Find where the given text appears and provide that cell's center as (X, Y) coordinate. 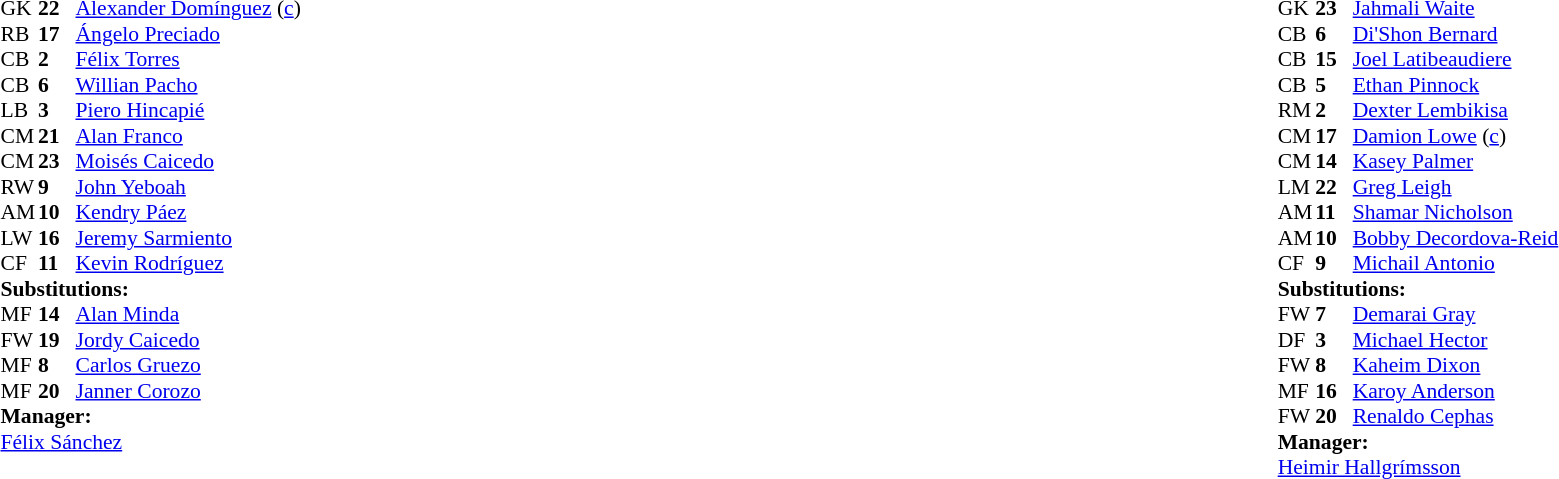
Kaheim Dixon (1456, 365)
LM (1297, 187)
Damion Lowe (c) (1456, 136)
RB (19, 34)
Joel Latibeaudiere (1456, 59)
Ethan Pinnock (1456, 85)
19 (57, 340)
Shamar Nicholson (1456, 213)
21 (57, 136)
Piero Hincapié (188, 111)
Jeremy Sarmiento (188, 238)
Michail Antonio (1456, 263)
22 (1334, 187)
LW (19, 238)
Kendry Páez (188, 213)
John Yeboah (188, 187)
Michael Hector (1456, 340)
Demarai Gray (1456, 315)
Alan Minda (188, 315)
Moisés Caicedo (188, 161)
Alan Franco (188, 136)
Bobby Decordova-Reid (1456, 238)
15 (1334, 59)
Renaldo Cephas (1456, 417)
7 (1334, 315)
Greg Leigh (1456, 187)
Janner Corozo (188, 391)
DF (1297, 340)
RW (19, 187)
Willian Pacho (188, 85)
Félix Sánchez (150, 442)
Carlos Gruezo (188, 365)
RM (1297, 111)
23 (57, 161)
Ángelo Preciado (188, 34)
Kevin Rodríguez (188, 263)
LB (19, 111)
Di'Shon Bernard (1456, 34)
Dexter Lembikisa (1456, 111)
Kasey Palmer (1456, 161)
Karoy Anderson (1456, 391)
Félix Torres (188, 59)
5 (1334, 85)
Jordy Caicedo (188, 340)
